Identify which cell holds the provided text, then report its [x, y] central coordinate. 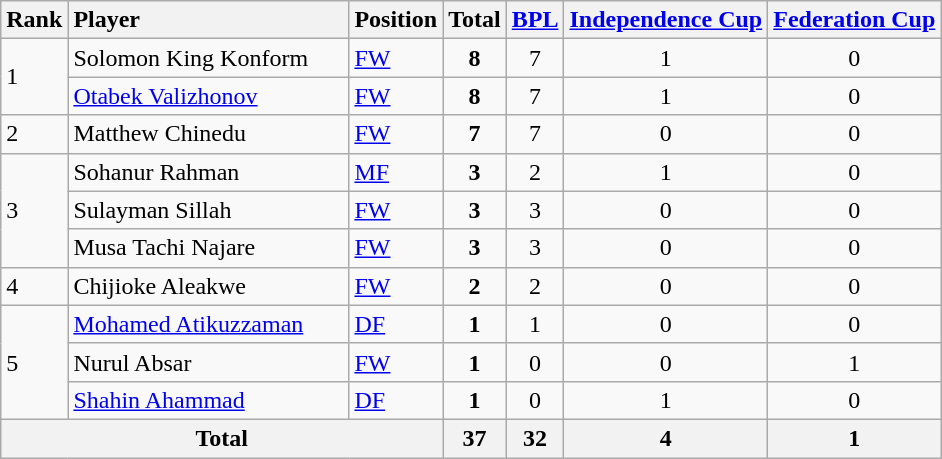
Player [208, 20]
5 [34, 362]
Solomon King Konform [208, 58]
Shahin Ahammad [208, 400]
Sulayman Sillah [208, 210]
Otabek Valizhonov [208, 96]
Nurul Absar [208, 362]
Matthew Chinedu [208, 134]
Musa Tachi Najare [208, 248]
Independence Cup [666, 20]
MF [396, 172]
Federation Cup [854, 20]
37 [475, 438]
Rank [34, 20]
Chijioke Aleakwe [208, 286]
BPL [535, 20]
Position [396, 20]
32 [535, 438]
Mohamed Atikuzzaman [208, 324]
Sohanur Rahman [208, 172]
